Detect which cell encompasses the target text, then output its [X, Y] center coordinate. 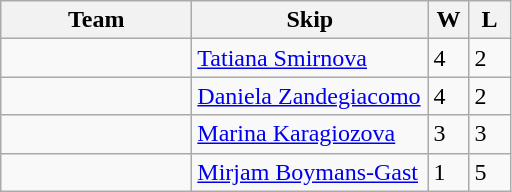
Daniela Zandegiacomo [310, 96]
Mirjam Boymans-Gast [310, 172]
1 [448, 172]
Skip [310, 20]
Team [96, 20]
L [490, 20]
Marina Karagiozova [310, 134]
W [448, 20]
5 [490, 172]
Tatiana Smirnova [310, 58]
